Detect which cell encompasses the target text, then output its [x, y] center coordinate. 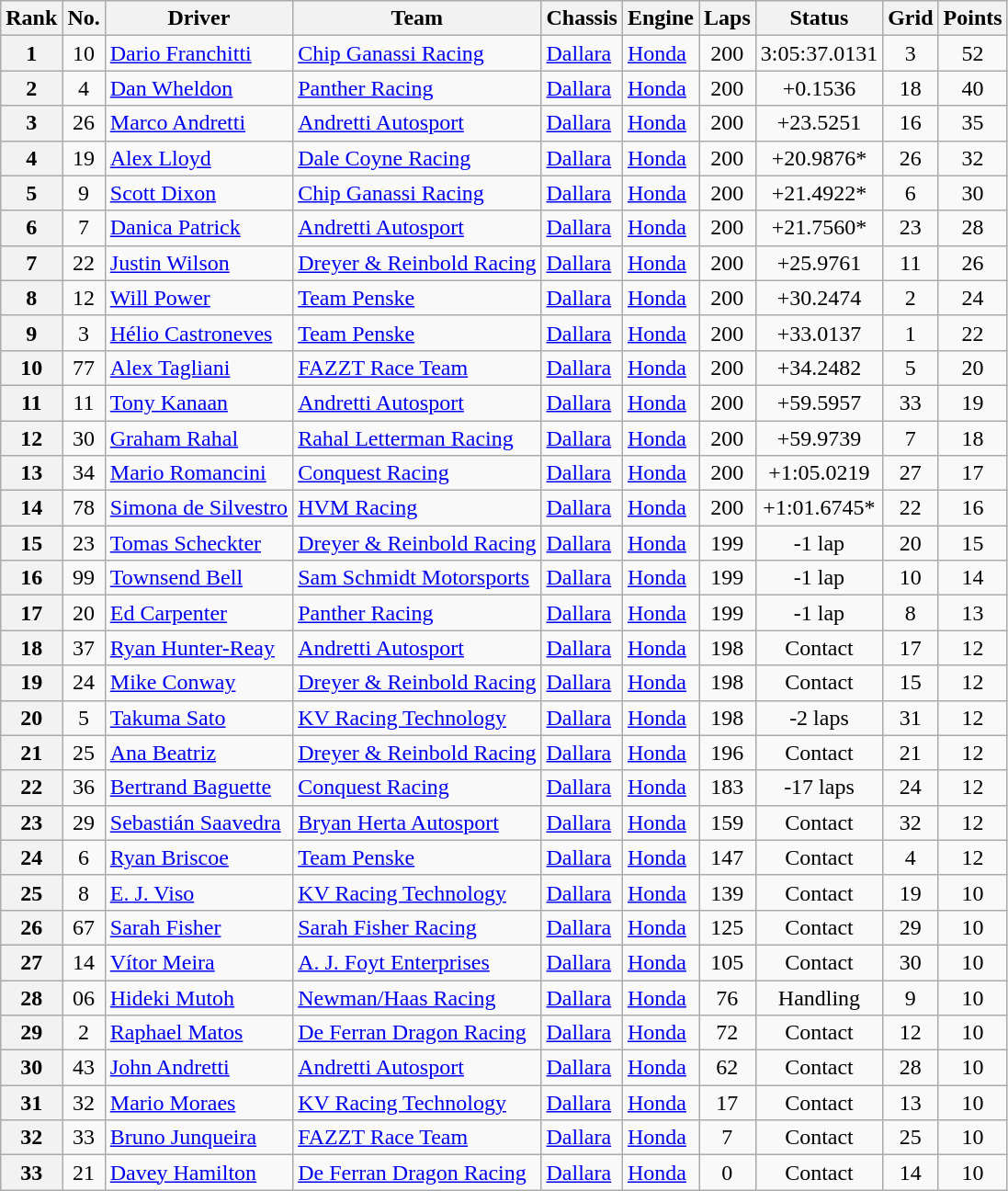
67 [84, 927]
Davey Hamilton [198, 1173]
Takuma Sato [198, 718]
Rahal Letterman Racing [417, 438]
Marco Andretti [198, 123]
E. J. Viso [198, 892]
76 [727, 997]
Tony Kanaan [198, 403]
Sarah Fisher [198, 927]
196 [727, 753]
Mario Romancini [198, 473]
125 [727, 927]
-2 laps [819, 718]
+1:05.0219 [819, 473]
Justin Wilson [198, 263]
Laps [727, 18]
Sam Schmidt Motorsports [417, 578]
-17 laps [819, 788]
+59.9739 [819, 438]
A. J. Foyt Enterprises [417, 962]
139 [727, 892]
Ed Carpenter [198, 613]
Simona de Silvestro [198, 508]
+21.7560* [819, 228]
159 [727, 822]
36 [84, 788]
Mario Moraes [198, 1103]
Townsend Bell [198, 578]
Handling [819, 997]
Engine [660, 18]
35 [972, 123]
Tomas Scheckter [198, 543]
+23.5251 [819, 123]
Hideki Mutoh [198, 997]
Bryan Herta Autosport [417, 822]
+33.0137 [819, 333]
Will Power [198, 298]
Alex Lloyd [198, 158]
99 [84, 578]
Scott Dixon [198, 193]
+21.4922* [819, 193]
+20.9876* [819, 158]
52 [972, 53]
Dale Coyne Racing [417, 158]
+0.1536 [819, 88]
0 [727, 1173]
Rank [31, 18]
Danica Patrick [198, 228]
Vítor Meira [198, 962]
Status [819, 18]
77 [84, 368]
Hélio Castroneves [198, 333]
Graham Rahal [198, 438]
43 [84, 1068]
No. [84, 18]
Newman/Haas Racing [417, 997]
Team [417, 18]
3:05:37.0131 [819, 53]
34 [84, 473]
Raphael Matos [198, 1033]
Bruno Junqueira [198, 1138]
Bertrand Baguette [198, 788]
40 [972, 88]
Ana Beatriz [198, 753]
37 [84, 648]
183 [727, 788]
62 [727, 1068]
06 [84, 997]
+1:01.6745* [819, 508]
78 [84, 508]
Points [972, 18]
147 [727, 857]
Dan Wheldon [198, 88]
Dario Franchitti [198, 53]
Mike Conway [198, 683]
72 [727, 1033]
John Andretti [198, 1068]
Grid [911, 18]
+25.9761 [819, 263]
105 [727, 962]
HVM Racing [417, 508]
Sebastián Saavedra [198, 822]
+59.5957 [819, 403]
Alex Tagliani [198, 368]
Sarah Fisher Racing [417, 927]
+34.2482 [819, 368]
Ryan Briscoe [198, 857]
+30.2474 [819, 298]
Driver [198, 18]
Ryan Hunter-Reay [198, 648]
Chassis [582, 18]
